For the text-containing cell, return its midpoint in [X, Y] coordinate format. 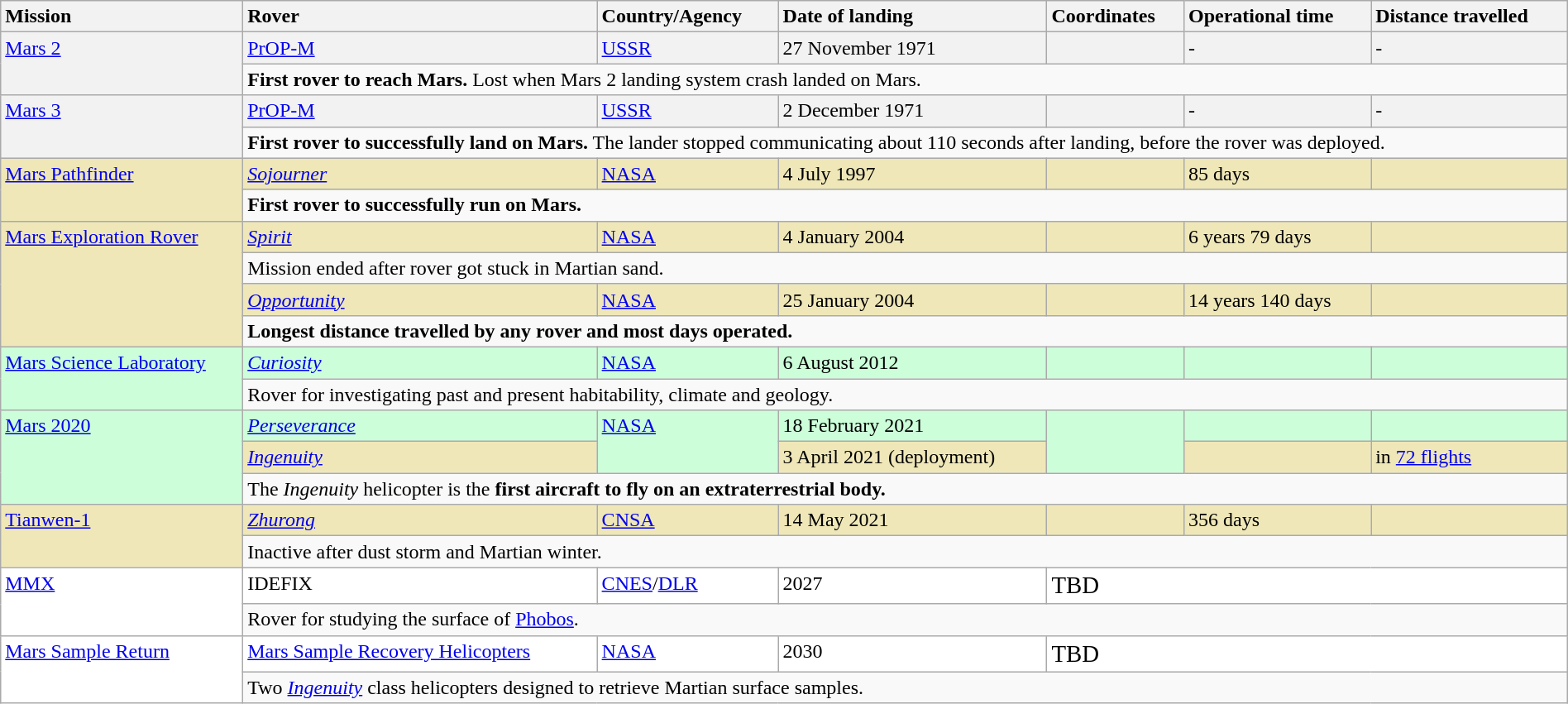
14 years 140 days [1277, 299]
Curiosity [420, 362]
6 years 79 days [1277, 237]
Perseverance [420, 426]
Mars 2020 [122, 457]
Distance travelled [1470, 17]
Mars Science Laboratory [122, 378]
Rover for studying the surface of Phobos. [906, 620]
Mars Sample Recovery Helicopters [420, 654]
Mars Exploration Rover [122, 284]
Mars 3 [122, 127]
2 December 1971 [913, 111]
Zhurong [420, 520]
4 July 1997 [913, 174]
25 January 2004 [913, 299]
Sojourner [420, 174]
2027 [913, 586]
Coordinates [1116, 17]
CNSA [688, 520]
27 November 1971 [913, 48]
Operational time [1277, 17]
in 72 flights [1470, 457]
Rover for investigating past and present habitability, climate and geology. [906, 395]
First rover to successfully run on Mars. [906, 205]
The Ingenuity helicopter is the first aircraft to fly on an extraterrestrial body. [906, 489]
2030 [913, 654]
Mission ended after rover got stuck in Martian sand. [906, 268]
18 February 2021 [913, 426]
Mars Pathfinder [122, 189]
Ingenuity [420, 457]
Inactive after dust storm and Martian winter. [906, 552]
First rover to successfully land on Mars. The lander stopped communicating about 110 seconds after landing, before the rover was deployed. [906, 142]
356 days [1277, 520]
85 days [1277, 174]
Longest distance travelled by any rover and most days operated. [906, 331]
Mars Sample Return [122, 669]
4 January 2004 [913, 237]
First rover to reach Mars. Lost when Mars 2 landing system crash landed on Mars. [906, 79]
Tianwen-1 [122, 536]
MMX [122, 601]
Mars 2 [122, 64]
3 April 2021 (deployment) [913, 457]
Two Ingenuity class helicopters designed to retrieve Martian surface samples. [906, 687]
Mission [122, 17]
Opportunity [420, 299]
Country/Agency [688, 17]
Date of landing [913, 17]
IDEFIX [420, 586]
Rover [420, 17]
14 May 2021 [913, 520]
6 August 2012 [913, 362]
Spirit [420, 237]
CNES/DLR [688, 586]
